Search for the cell housing the specified text and yield its (x, y) center coordinate. 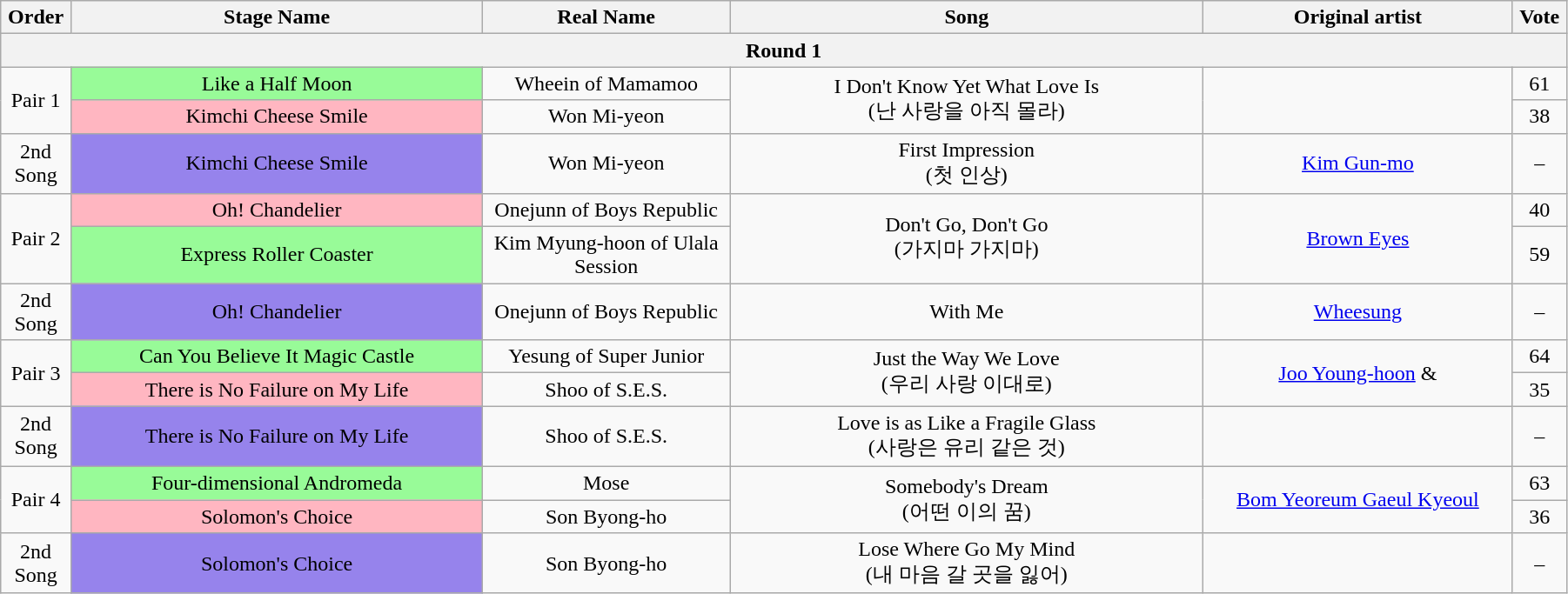
Pair 4 (37, 499)
Wheesung (1357, 311)
40 (1540, 210)
61 (1540, 83)
64 (1540, 357)
36 (1540, 516)
Pair 1 (37, 100)
Stage Name (277, 17)
Bom Yeoreum Gaeul Kyeoul (1357, 499)
Express Roller Coaster (277, 256)
Order (37, 17)
59 (1540, 256)
Song (967, 17)
With Me (967, 311)
Real Name (606, 17)
Don't Go, Don't Go(가지마 가지마) (967, 238)
Just the Way We Love(우리 사랑 이대로) (967, 373)
63 (1540, 483)
35 (1540, 390)
Kim Gun-mo (1357, 164)
Wheein of Mamamoo (606, 83)
Lose Where Go My Mind(내 마음 갈 곳을 잃어) (967, 564)
38 (1540, 117)
Round 1 (784, 50)
Can You Believe It Magic Castle (277, 357)
Pair 2 (37, 238)
Kim Myung-hoon of Ulala Session (606, 256)
Yesung of Super Junior (606, 357)
Somebody's Dream(어떤 이의 꿈) (967, 499)
Pair 3 (37, 373)
First Impression(첫 인상) (967, 164)
Brown Eyes (1357, 238)
Original artist (1357, 17)
Love is as Like a Fragile Glass(사랑은 유리 같은 것) (967, 437)
I Don't Know Yet What Love Is(난 사랑을 아직 몰라) (967, 100)
Four-dimensional Andromeda (277, 483)
Vote (1540, 17)
Mose (606, 483)
Like a Half Moon (277, 83)
Joo Young-hoon & (1357, 373)
